Determine the (X, Y) coordinate at the center of the cell enclosing the given text.  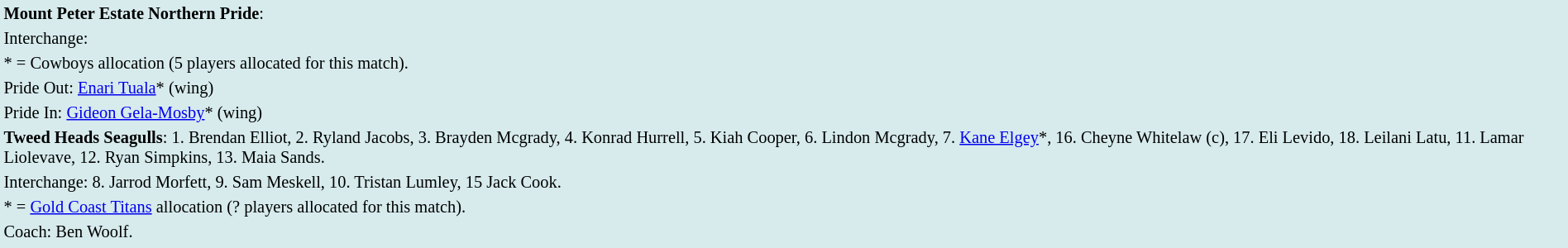
Pride Out: Enari Tuala* (wing) (784, 88)
Interchange: (784, 38)
Mount Peter Estate Northern Pride: (784, 13)
Pride In: Gideon Gela-Mosby* (wing) (784, 112)
Coach: Ben Woolf. (784, 231)
Interchange: 8. Jarrod Morfett, 9. Sam Meskell, 10. Tristan Lumley, 15 Jack Cook. (784, 182)
* = Gold Coast Titans allocation (? players allocated for this match). (784, 207)
* = Cowboys allocation (5 players allocated for this match). (784, 63)
